Identify which cell holds the provided text, then report its [x, y] central coordinate. 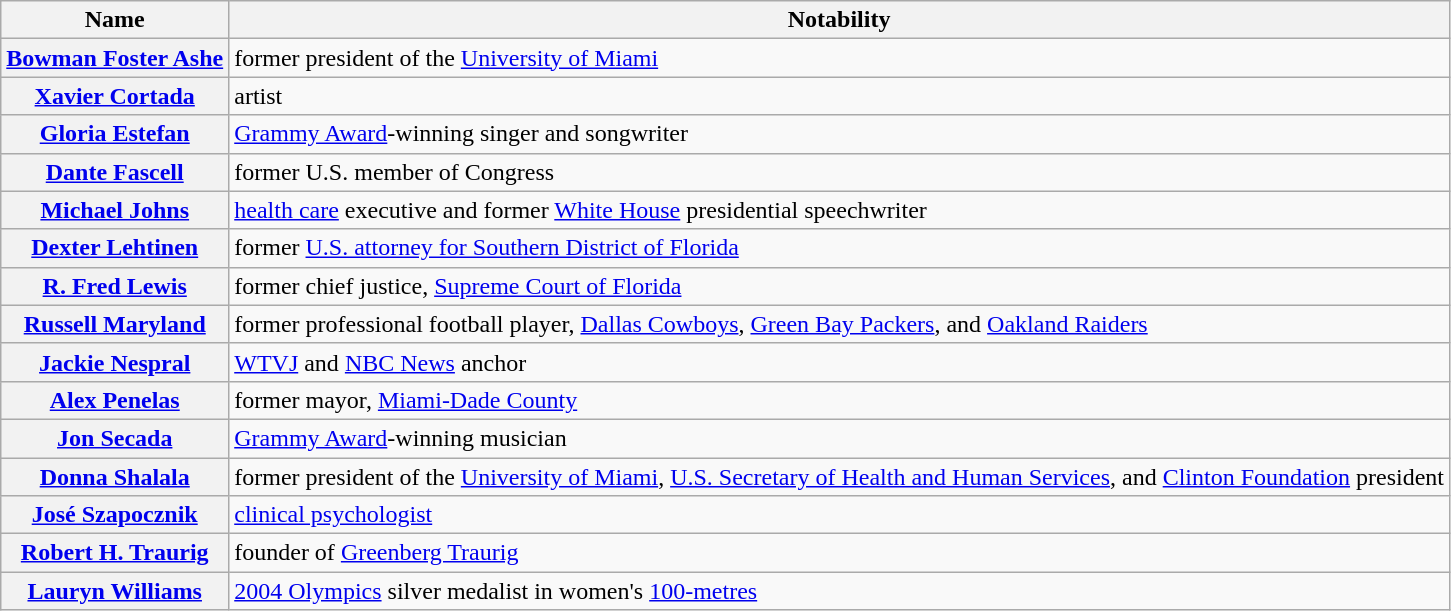
founder of Greenberg Traurig [840, 553]
Robert H. Traurig [115, 553]
Jon Secada [115, 438]
Lauryn Williams [115, 591]
former professional football player, Dallas Cowboys, Green Bay Packers, and Oakland Raiders [840, 324]
health care executive and former White House presidential speechwriter [840, 210]
Michael Johns [115, 210]
clinical psychologist [840, 515]
Grammy Award-winning singer and songwriter [840, 134]
José Szapocznik [115, 515]
Dexter Lehtinen [115, 248]
Donna Shalala [115, 477]
former chief justice, Supreme Court of Florida [840, 286]
Bowman Foster Ashe [115, 58]
Russell Maryland [115, 324]
WTVJ and NBC News anchor [840, 362]
Dante Fascell [115, 172]
R. Fred Lewis [115, 286]
former president of the University of Miami, U.S. Secretary of Health and Human Services, and Clinton Foundation president [840, 477]
former U.S. attorney for Southern District of Florida [840, 248]
Grammy Award-winning musician [840, 438]
Gloria Estefan [115, 134]
former mayor, Miami-Dade County [840, 400]
Notability [840, 20]
2004 Olympics silver medalist in women's 100-metres [840, 591]
Name [115, 20]
former president of the University of Miami [840, 58]
Xavier Cortada [115, 96]
artist [840, 96]
former U.S. member of Congress [840, 172]
Jackie Nespral [115, 362]
Alex Penelas [115, 400]
